Find where the given text appears and provide that cell's center as (X, Y) coordinate. 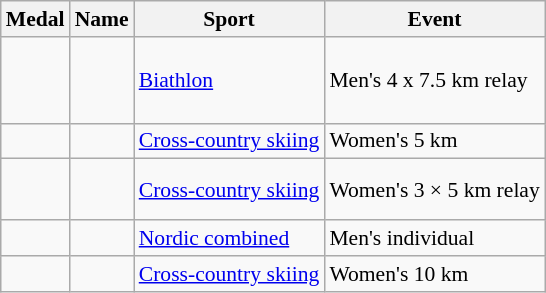
Women's 10 km (434, 274)
Women's 5 km (434, 141)
Women's 3 × 5 km relay (434, 190)
Event (434, 19)
Name (102, 19)
Medal (36, 19)
Nordic combined (230, 238)
Sport (230, 19)
Men's 4 x 7.5 km relay (434, 80)
Men's individual (434, 238)
Biathlon (230, 80)
